Output the (x, y) coordinate of the center of the cell containing the given text.  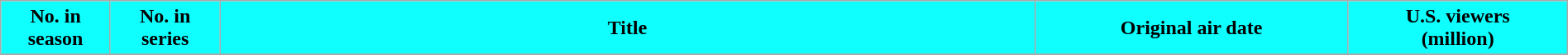
No. inseries (165, 28)
No. inseason (56, 28)
U.S. viewers(million) (1457, 28)
Title (627, 28)
Original air date (1191, 28)
